Return [X, Y] of the center of cell containing provided text 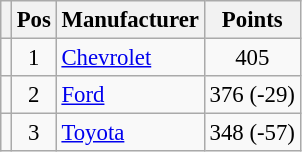
Ford [130, 95]
3 [34, 133]
Toyota [130, 133]
Points [252, 20]
405 [252, 58]
2 [34, 95]
Pos [34, 20]
1 [34, 58]
376 (-29) [252, 95]
348 (-57) [252, 133]
Manufacturer [130, 20]
Chevrolet [130, 58]
